Identify which cell holds the provided text, then report its [x, y] central coordinate. 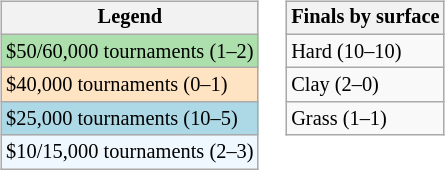
$50/60,000 tournaments (1–2) [130, 51]
Hard (10–10) [365, 51]
Clay (2–0) [365, 85]
Grass (1–1) [365, 119]
$25,000 tournaments (10–5) [130, 119]
$40,000 tournaments (0–1) [130, 85]
Legend [130, 18]
Finals by surface [365, 18]
$10/15,000 tournaments (2–3) [130, 152]
